Return the (X, Y) coordinate for the center point of the cell that contains the specified text.  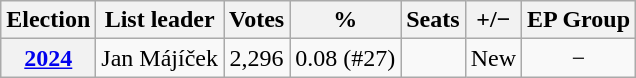
EP Group (579, 20)
New (493, 58)
Seats (433, 20)
2024 (48, 58)
0.08 (#27) (346, 58)
List leader (160, 20)
+/− (493, 20)
2,296 (257, 58)
Election (48, 20)
− (579, 58)
Votes (257, 20)
% (346, 20)
Jan Májíček (160, 58)
